Pinpoint the cell where the given text exists, returning its (x, y) midpoint coordinate. 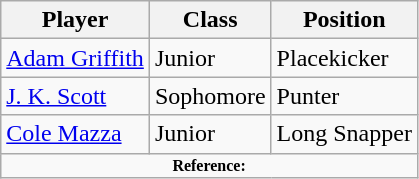
Long Snapper (344, 134)
Reference: (210, 165)
Adam Griffith (76, 58)
Class (210, 20)
J. K. Scott (76, 96)
Cole Mazza (76, 134)
Position (344, 20)
Sophomore (210, 96)
Placekicker (344, 58)
Punter (344, 96)
Player (76, 20)
